Search for the cell housing the specified text and yield its (x, y) center coordinate. 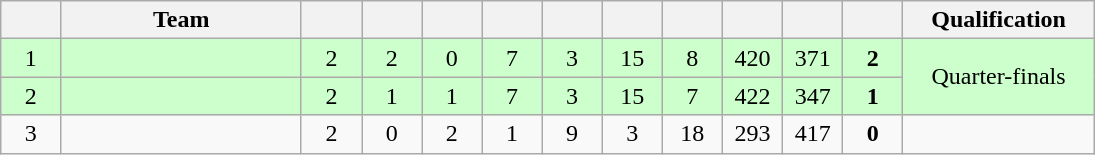
Qualification (998, 20)
417 (813, 134)
Team (182, 20)
420 (752, 58)
293 (752, 134)
8 (692, 58)
Quarter-finals (998, 77)
347 (813, 96)
371 (813, 58)
422 (752, 96)
18 (692, 134)
9 (572, 134)
